Return the [X, Y] coordinate for the center point of the cell that contains the specified text.  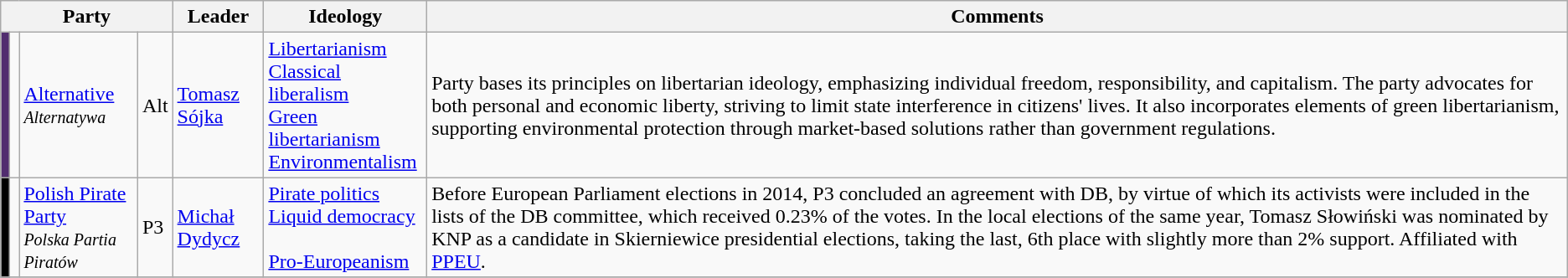
Alt [155, 106]
Party [87, 17]
Pirate politicsLiquid democracyPro-Europeanism [345, 228]
Michał Dydycz [218, 228]
LibertarianismClassical liberalismGreen libertarianismEnvironmentalism [345, 106]
Ideology [345, 17]
AlternativeAlternatywa [79, 106]
P3 [155, 228]
Leader [218, 17]
Comments [998, 17]
Tomasz Sójka [218, 106]
Polish Pirate PartyPolska Partia Piratów [79, 228]
